Find where the given text appears and provide that cell's center as (X, Y) coordinate. 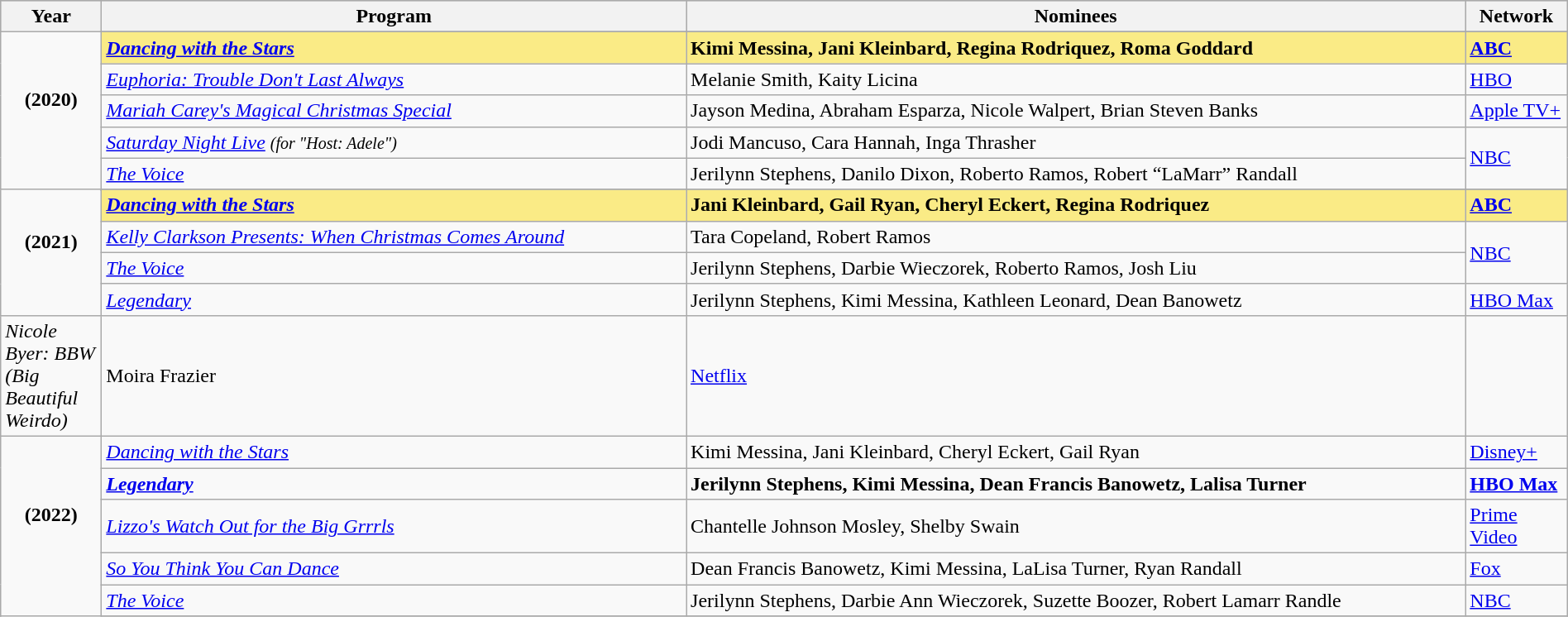
Jayson Medina, Abraham Esparza, Nicole Walpert, Brian Steven Banks (1076, 111)
Jerilynn Stephens, Kimi Messina, Kathleen Leonard, Dean Banowetz (1076, 299)
So You Think You Can Dance (394, 569)
Jerilynn Stephens, Danilo Dixon, Roberto Ramos, Robert “LaMarr” Randall (1076, 174)
Netflix (1076, 375)
(2021) (51, 252)
Moira Frazier (394, 375)
Jani Kleinbard, Gail Ryan, Cheryl Eckert, Regina Rodriquez (1076, 205)
Nominees (1076, 17)
Chantelle Johnson Mosley, Shelby Swain (1076, 526)
Network (1517, 17)
Prime Video (1517, 526)
Saturday Night Live (for "Host: Adele") (394, 142)
Melanie Smith, Kaity Licina (1076, 79)
Euphoria: Trouble Don't Last Always (394, 79)
(2020) (51, 111)
Program (394, 17)
Dean Francis Banowetz, Kimi Messina, LaLisa Turner, Ryan Randall (1076, 569)
Jerilynn Stephens, Darbie Ann Wieczorek, Suzette Boozer, Robert Lamarr Randle (1076, 600)
Kimi Messina, Jani Kleinbard, Regina Rodriquez, Roma Goddard (1076, 48)
(2022) (51, 526)
Disney+ (1517, 452)
Mariah Carey's Magical Christmas Special (394, 111)
Jodi Mancuso, Cara Hannah, Inga Thrasher (1076, 142)
Tara Copeland, Robert Ramos (1076, 237)
Fox (1517, 569)
Lizzo's Watch Out for the Big Grrrls (394, 526)
Kimi Messina, Jani Kleinbard, Cheryl Eckert, Gail Ryan (1076, 452)
Apple TV+ (1517, 111)
Nicole Byer: BBW (Big Beautiful Weirdo) (51, 375)
Year (51, 17)
HBO (1517, 79)
Jerilynn Stephens, Kimi Messina, Dean Francis Banowetz, Lalisa Turner (1076, 484)
Kelly Clarkson Presents: When Christmas Comes Around (394, 237)
Jerilynn Stephens, Darbie Wieczorek, Roberto Ramos, Josh Liu (1076, 268)
